Search for the cell housing the specified text and yield its [x, y] center coordinate. 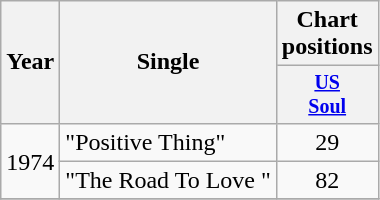
1974 [30, 161]
USSoul [327, 94]
Single [168, 62]
Year [30, 62]
"The Road To Love " [168, 180]
29 [327, 142]
"Positive Thing" [168, 142]
Chart positions [327, 34]
82 [327, 180]
